Search for the cell housing the specified text and yield its (x, y) center coordinate. 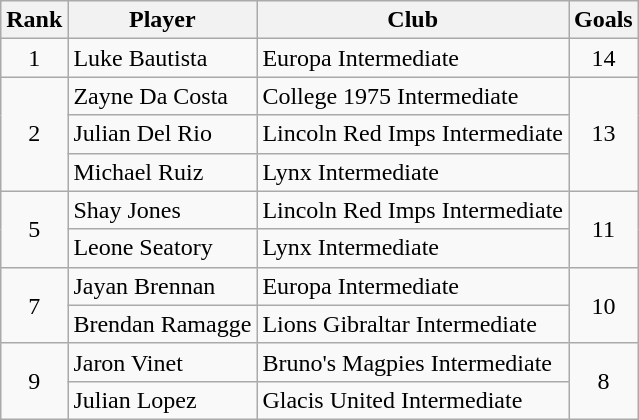
Julian Lopez (162, 400)
Glacis United Intermediate (413, 400)
Club (413, 20)
2 (34, 134)
Rank (34, 20)
Jayan Brennan (162, 286)
Leone Seatory (162, 248)
Julian Del Rio (162, 134)
Zayne Da Costa (162, 96)
Bruno's Magpies Intermediate (413, 362)
College 1975 Intermediate (413, 96)
14 (603, 58)
Goals (603, 20)
Michael Ruiz (162, 172)
5 (34, 229)
11 (603, 229)
1 (34, 58)
Luke Bautista (162, 58)
Lions Gibraltar Intermediate (413, 324)
13 (603, 134)
Jaron Vinet (162, 362)
Shay Jones (162, 210)
8 (603, 381)
Brendan Ramagge (162, 324)
10 (603, 305)
7 (34, 305)
9 (34, 381)
Player (162, 20)
